Search for the cell housing the specified text and yield its (X, Y) center coordinate. 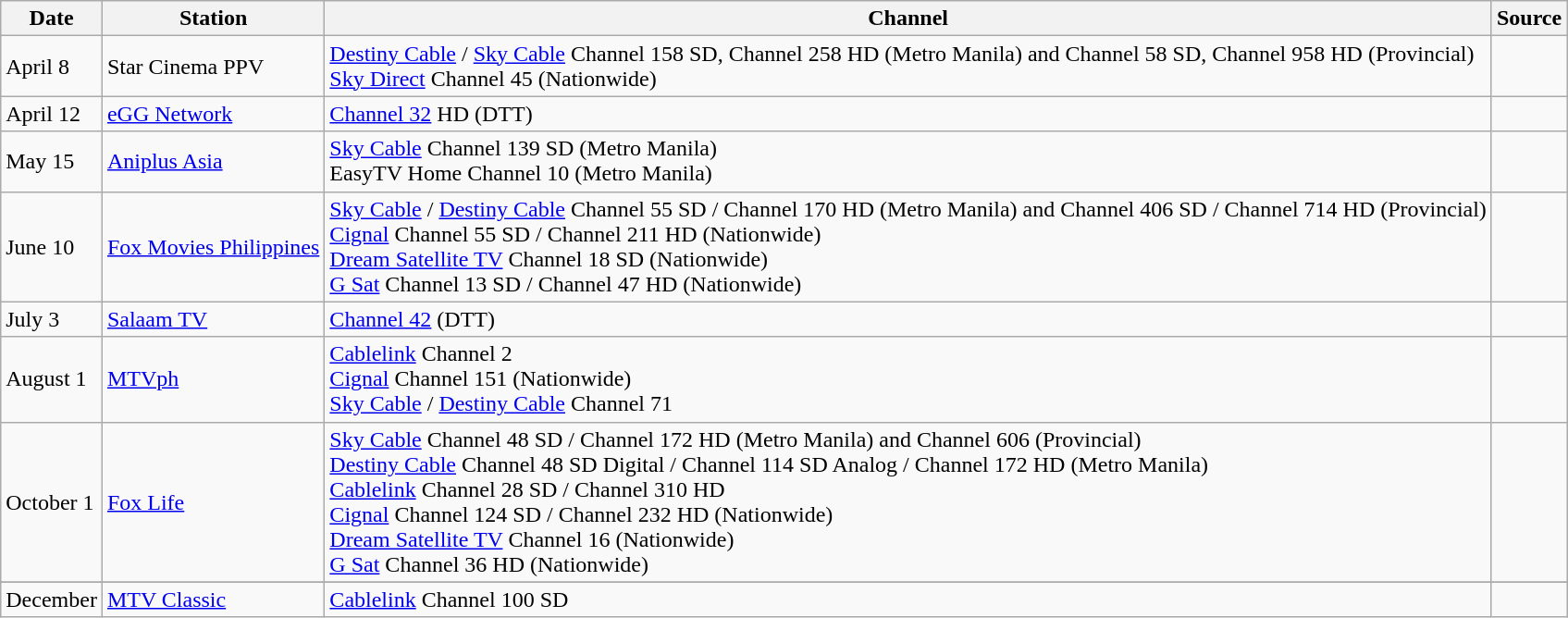
Aniplus Asia (213, 161)
Star Cinema PPV (213, 67)
Sky Cable Channel 139 SD (Metro Manila)EasyTV Home Channel 10 (Metro Manila) (908, 161)
Cablelink Channel 100 SD (908, 599)
Channel (908, 19)
Cablelink Channel 2Cignal Channel 151 (Nationwide)Sky Cable / Destiny Cable Channel 71 (908, 379)
Date (52, 19)
MTV Classic (213, 599)
Source (1528, 19)
Salaam TV (213, 319)
April 12 (52, 114)
August 1 (52, 379)
Station (213, 19)
eGG Network (213, 114)
December (52, 599)
October 1 (52, 501)
May 15 (52, 161)
July 3 (52, 319)
MTVph (213, 379)
April 8 (52, 67)
June 10 (52, 246)
Channel 32 HD (DTT) (908, 114)
Fox Movies Philippines (213, 246)
Fox Life (213, 501)
Channel 42 (DTT) (908, 319)
